For the text-containing cell, return its midpoint in (X, Y) coordinate format. 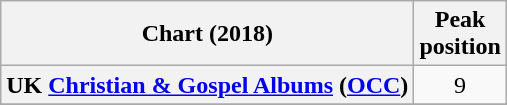
Chart (2018) (208, 34)
Peak position (460, 34)
9 (460, 85)
UK Christian & Gospel Albums (OCC) (208, 85)
